Detect which cell encompasses the target text, then output its [x, y] center coordinate. 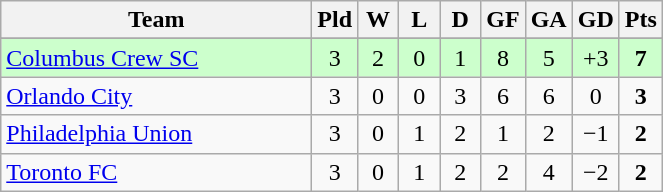
5 [548, 58]
GA [548, 20]
8 [503, 58]
Orlando City [156, 96]
7 [640, 58]
+3 [596, 58]
−2 [596, 172]
Toronto FC [156, 172]
Pld [335, 20]
4 [548, 172]
Philadelphia Union [156, 134]
Team [156, 20]
L [420, 20]
GF [503, 20]
D [460, 20]
Columbus Crew SC [156, 58]
−1 [596, 134]
W [378, 20]
GD [596, 20]
Pts [640, 20]
